Output the (x, y) coordinate of the center of the cell containing the given text.  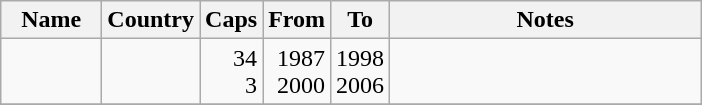
From (297, 20)
343 (232, 72)
Caps (232, 20)
Country (151, 20)
19982006 (360, 72)
To (360, 20)
Name (52, 20)
19872000 (297, 72)
Notes (546, 20)
